Find where the given text appears and provide that cell's center as (X, Y) coordinate. 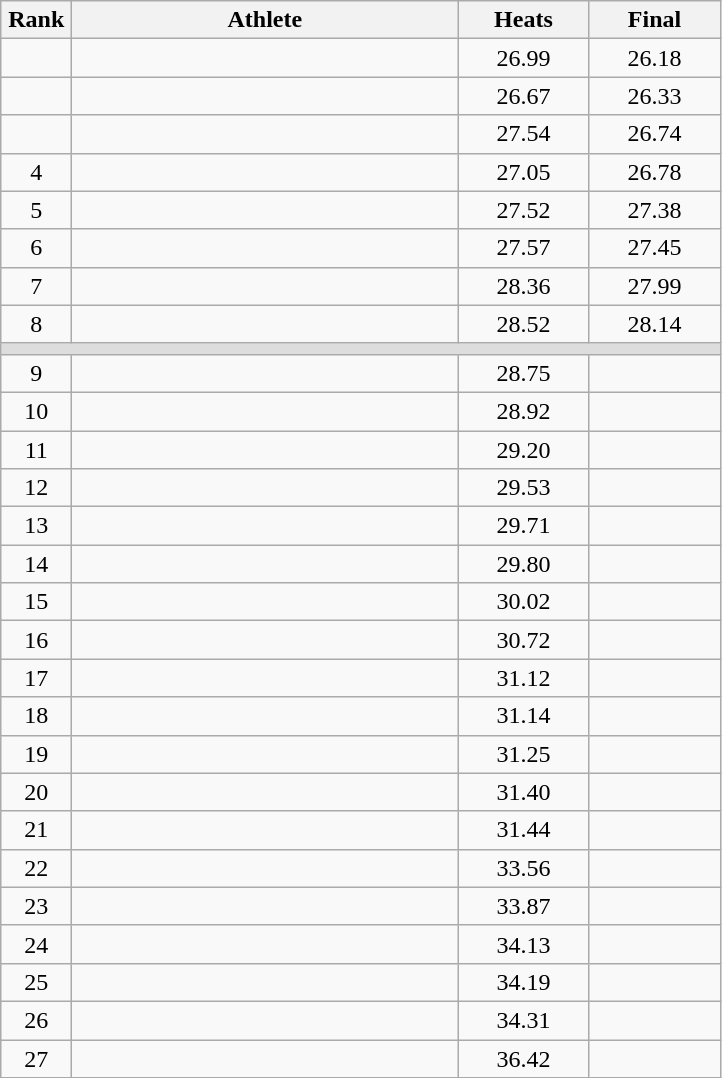
10 (36, 411)
21 (36, 830)
9 (36, 373)
15 (36, 602)
27.05 (524, 172)
34.31 (524, 1020)
36.42 (524, 1059)
31.14 (524, 716)
Final (654, 20)
27.54 (524, 134)
5 (36, 210)
31.44 (524, 830)
24 (36, 944)
11 (36, 449)
25 (36, 982)
4 (36, 172)
27.45 (654, 248)
20 (36, 792)
27.52 (524, 210)
30.72 (524, 640)
31.12 (524, 678)
23 (36, 906)
28.75 (524, 373)
28.52 (524, 324)
27 (36, 1059)
12 (36, 488)
26.99 (524, 58)
Heats (524, 20)
26.78 (654, 172)
33.87 (524, 906)
28.36 (524, 286)
19 (36, 754)
27.99 (654, 286)
29.53 (524, 488)
18 (36, 716)
26.67 (524, 96)
22 (36, 868)
26.33 (654, 96)
34.13 (524, 944)
28.92 (524, 411)
7 (36, 286)
33.56 (524, 868)
Athlete (265, 20)
26 (36, 1020)
27.38 (654, 210)
16 (36, 640)
27.57 (524, 248)
17 (36, 678)
26.18 (654, 58)
6 (36, 248)
34.19 (524, 982)
29.71 (524, 526)
14 (36, 564)
29.20 (524, 449)
31.25 (524, 754)
8 (36, 324)
Rank (36, 20)
30.02 (524, 602)
31.40 (524, 792)
28.14 (654, 324)
29.80 (524, 564)
13 (36, 526)
26.74 (654, 134)
